For the text-containing cell, return its midpoint in (x, y) coordinate format. 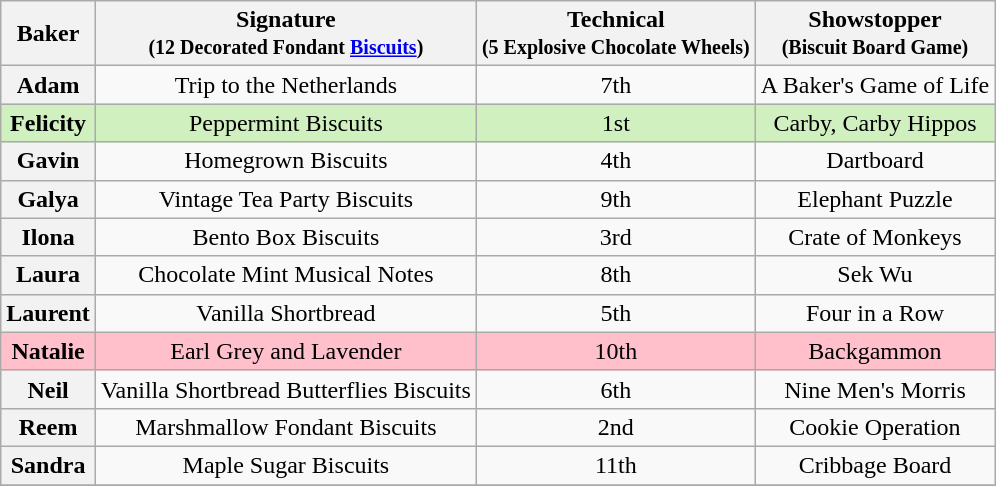
4th (616, 161)
Bento Box Biscuits (286, 237)
Laura (48, 275)
Peppermint Biscuits (286, 123)
Reem (48, 427)
1st (616, 123)
Felicity (48, 123)
Maple Sugar Biscuits (286, 465)
Chocolate Mint Musical Notes (286, 275)
Ilona (48, 237)
Showstopper(Biscuit Board Game) (874, 34)
11th (616, 465)
Sandra (48, 465)
Backgammon (874, 351)
Trip to the Netherlands (286, 85)
Galya (48, 199)
Carby, Carby Hippos (874, 123)
Neil (48, 389)
Vanilla Shortbread Butterflies Biscuits (286, 389)
8th (616, 275)
Marshmallow Fondant Biscuits (286, 427)
9th (616, 199)
3rd (616, 237)
7th (616, 85)
Crate of Monkeys (874, 237)
Laurent (48, 313)
5th (616, 313)
Vanilla Shortbread (286, 313)
Gavin (48, 161)
Dartboard (874, 161)
A Baker's Game of Life (874, 85)
Cribbage Board (874, 465)
Nine Men's Morris (874, 389)
Four in a Row (874, 313)
Signature(12 Decorated Fondant Biscuits) (286, 34)
Baker (48, 34)
Homegrown Biscuits (286, 161)
Cookie Operation (874, 427)
Natalie (48, 351)
Adam (48, 85)
2nd (616, 427)
Elephant Puzzle (874, 199)
Sek Wu (874, 275)
10th (616, 351)
Earl Grey and Lavender (286, 351)
Vintage Tea Party Biscuits (286, 199)
6th (616, 389)
Technical(5 Explosive Chocolate Wheels) (616, 34)
